Detect which cell encompasses the target text, then output its [X, Y] center coordinate. 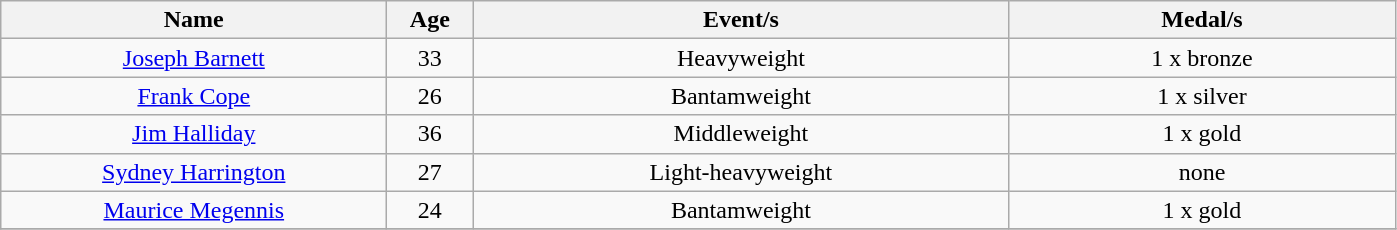
Light-heavyweight [741, 172]
Name [194, 20]
Event/s [741, 20]
Jim Halliday [194, 134]
Medal/s [1202, 20]
1 x bronze [1202, 58]
26 [430, 96]
1 x silver [1202, 96]
Age [430, 20]
36 [430, 134]
24 [430, 210]
27 [430, 172]
none [1202, 172]
Heavyweight [741, 58]
Maurice Megennis [194, 210]
33 [430, 58]
Joseph Barnett [194, 58]
Sydney Harrington [194, 172]
Middleweight [741, 134]
Frank Cope [194, 96]
